Return (X, Y) of the center of cell containing provided text 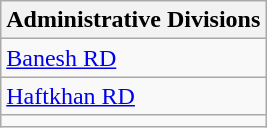
Administrative Divisions (134, 20)
Haftkhan RD (134, 96)
Banesh RD (134, 58)
